Detect which cell encompasses the target text, then output its [x, y] center coordinate. 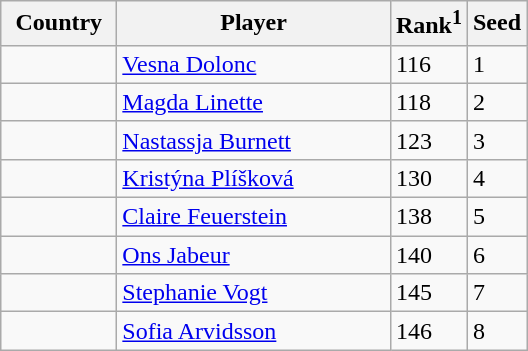
1 [496, 64]
3 [496, 140]
5 [496, 217]
Vesna Dolonc [254, 64]
Sofia Arvidsson [254, 331]
Country [59, 24]
Player [254, 24]
138 [428, 217]
Ons Jabeur [254, 255]
Claire Feuerstein [254, 217]
7 [496, 293]
Stephanie Vogt [254, 293]
Seed [496, 24]
Rank1 [428, 24]
4 [496, 178]
146 [428, 331]
116 [428, 64]
118 [428, 102]
130 [428, 178]
140 [428, 255]
Kristýna Plíšková [254, 178]
Nastassja Burnett [254, 140]
6 [496, 255]
145 [428, 293]
Magda Linette [254, 102]
8 [496, 331]
2 [496, 102]
123 [428, 140]
